Output the [X, Y] coordinate of the center of the cell containing the given text.  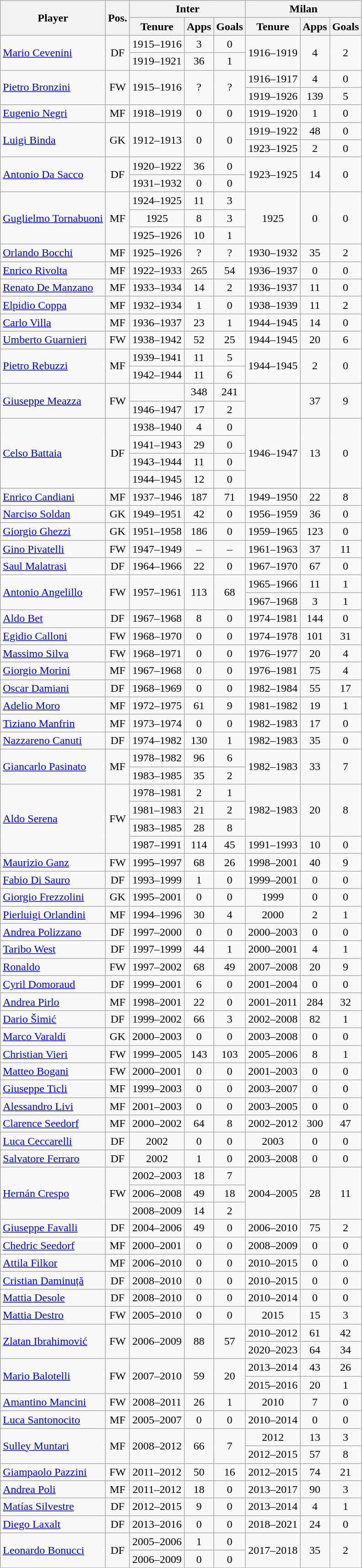
2001–2011 [273, 1002]
1942–1944 [157, 375]
1956–1959 [273, 514]
1993–1999 [157, 880]
Amantino Mancini [53, 1402]
Eugenio Negri [53, 113]
Mario Cevenini [53, 53]
Andrea Poli [53, 1489]
2015 [273, 1315]
139 [315, 96]
Mario Balotelli [53, 1376]
54 [230, 270]
1999–2003 [157, 1089]
2008–2012 [157, 1446]
2000–2002 [157, 1124]
144 [315, 619]
43 [315, 1368]
265 [199, 270]
55 [315, 688]
2018–2021 [273, 1524]
45 [230, 845]
Giampaolo Pazzini [53, 1472]
1974–1978 [273, 636]
48 [315, 131]
1957–1961 [157, 593]
Cristian Daminuță [53, 1280]
143 [199, 1054]
Zlatan Ibrahimović [53, 1342]
Giuseppe Favalli [53, 1228]
113 [199, 593]
Attila Filkor [53, 1263]
2006–2008 [157, 1193]
90 [315, 1489]
Salvatore Ferraro [53, 1158]
1997–1999 [157, 949]
2015–2016 [273, 1385]
Maurizio Ganz [53, 862]
82 [315, 1019]
2003–2005 [273, 1106]
284 [315, 1002]
1995–1997 [157, 862]
Clarence Seedorf [53, 1124]
1924–1925 [157, 200]
1930–1932 [273, 253]
44 [199, 949]
1991–1993 [273, 845]
24 [315, 1524]
1951–1958 [157, 532]
Milan [304, 9]
1919–1921 [157, 61]
1922–1933 [157, 270]
Narciso Soldan [53, 514]
Carlo Villa [53, 323]
1972–1975 [157, 706]
1999–2002 [157, 1019]
40 [315, 862]
2005–2007 [157, 1420]
1931–1932 [157, 183]
12 [199, 479]
88 [199, 1342]
Umberto Guarnieri [53, 340]
Mattia Destro [53, 1315]
2017–2018 [273, 1550]
1967–1970 [273, 566]
114 [199, 845]
1981–1983 [157, 810]
1938–1942 [157, 340]
1920–1922 [157, 166]
23 [199, 323]
Tiziano Manfrin [53, 723]
Giuseppe Meazza [53, 401]
Massimo Silva [53, 653]
1974–1981 [273, 619]
31 [346, 636]
Alessandro Livi [53, 1106]
1938–1940 [157, 427]
Egidio Calloni [53, 636]
Giorgio Ghezzi [53, 532]
2007–2008 [273, 967]
Antonio Angelillo [53, 593]
1995–2001 [157, 897]
187 [199, 496]
Orlando Bocchi [53, 253]
2004–2005 [273, 1193]
34 [346, 1350]
Luca Ceccarelli [53, 1141]
Player [53, 18]
2013–2016 [157, 1524]
1981–1982 [273, 706]
Celso Battaia [53, 453]
1912–1913 [157, 140]
2002–2003 [157, 1176]
130 [199, 740]
16 [230, 1472]
Fabio Di Sauro [53, 880]
1964–1966 [157, 566]
1949–1950 [273, 496]
Saul Malatrasi [53, 566]
1919–1926 [273, 96]
Aldo Bet [53, 619]
1999 [273, 897]
2007–2010 [157, 1376]
59 [199, 1376]
2002–2008 [273, 1019]
2003–2007 [273, 1089]
Pietro Bronzini [53, 87]
1999–2005 [157, 1054]
1943–1944 [157, 462]
1978–1981 [157, 793]
1937–1946 [157, 496]
1968–1970 [157, 636]
Antonio Da Sacco [53, 174]
2020–2023 [273, 1350]
32 [346, 1002]
103 [230, 1054]
19 [315, 706]
33 [315, 766]
2001–2004 [273, 984]
Ronaldo [53, 967]
15 [315, 1315]
241 [230, 392]
Andrea Pirlo [53, 1002]
1973–1974 [157, 723]
1941–1943 [157, 444]
Pierluigi Orlandini [53, 915]
Hernán Crespo [53, 1193]
Matías Silvestre [53, 1507]
348 [199, 392]
Sulley Muntari [53, 1446]
2013–2017 [273, 1489]
Giorgio Frezzolini [53, 897]
Giancarlo Pasinato [53, 766]
Inter [188, 9]
1965–1966 [273, 584]
50 [199, 1472]
Elpidio Coppa [53, 305]
Marco Varaldi [53, 1036]
Andrea Polizzano [53, 932]
Renato De Manzano [53, 288]
1976–1977 [273, 653]
Oscar Damiani [53, 688]
2008–2011 [157, 1402]
1916–1917 [273, 79]
Luca Santonocito [53, 1420]
Cyril Domoraud [53, 984]
101 [315, 636]
Pietro Rebuzzi [53, 366]
2003 [273, 1141]
25 [230, 340]
71 [230, 496]
Nazzareno Canuti [53, 740]
Mattia Desole [53, 1298]
Leonardo Bonucci [53, 1550]
1961–1963 [273, 549]
96 [199, 758]
Guglielmo Tornabuoni [53, 218]
1939–1941 [157, 357]
1919–1922 [273, 131]
Pos. [117, 18]
1978–1982 [157, 758]
1982–1984 [273, 688]
Luigi Binda [53, 140]
Giorgio Morini [53, 671]
Gino Pivatelli [53, 549]
1987–1991 [157, 845]
1994–1996 [157, 915]
1932–1934 [157, 305]
Adelio Moro [53, 706]
52 [199, 340]
1968–1971 [157, 653]
1938–1939 [273, 305]
74 [315, 1472]
1997–2002 [157, 967]
2004–2006 [157, 1228]
1968–1969 [157, 688]
1949–1951 [157, 514]
2012 [273, 1437]
Chedric Seedorf [53, 1245]
Christian Vieri [53, 1054]
29 [199, 444]
Matteo Bogani [53, 1072]
2010 [273, 1402]
1916–1919 [273, 53]
Giuseppe Ticli [53, 1089]
47 [346, 1124]
1974–1982 [157, 740]
67 [315, 566]
1997–2000 [157, 932]
1933–1934 [157, 288]
Aldo Serena [53, 819]
Enrico Candiani [53, 496]
Dario Šimić [53, 1019]
30 [199, 915]
1976–1981 [273, 671]
Enrico Rivolta [53, 270]
1947–1949 [157, 549]
2000 [273, 915]
300 [315, 1124]
1918–1919 [157, 113]
2002–2012 [273, 1124]
123 [315, 532]
Diego Laxalt [53, 1524]
2010–2012 [273, 1333]
186 [199, 532]
Taribo West [53, 949]
1959–1965 [273, 532]
1919–1920 [273, 113]
2005–2010 [157, 1315]
